Extract the (X, Y) coordinate from the center of the cell holding the provided text.  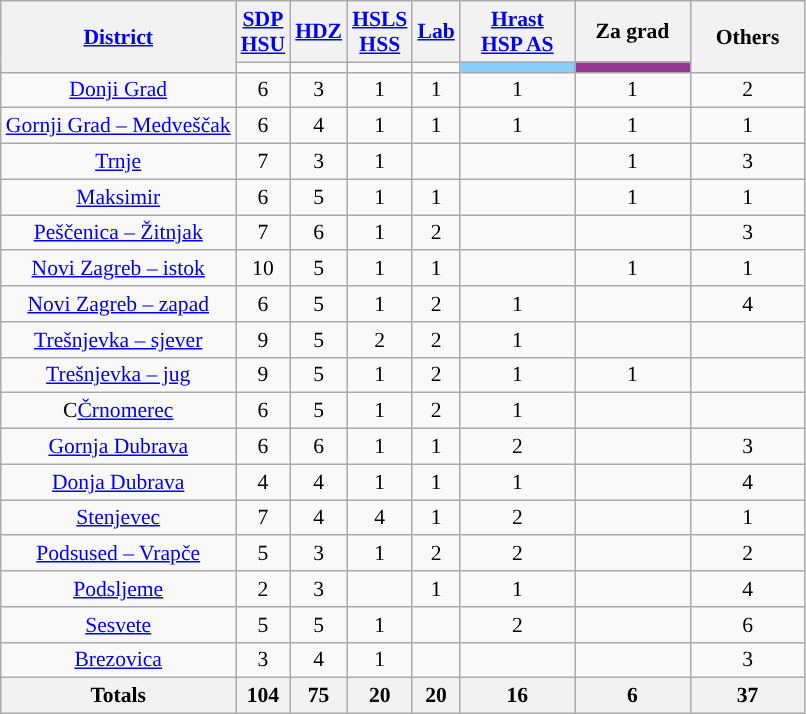
37 (748, 696)
Gornja Dubrava (118, 447)
Novi Zagreb – zapad (118, 304)
104 (264, 696)
Novi Zagreb – istok (118, 269)
District (118, 36)
Others (748, 36)
HDZ (318, 32)
Podsljeme (118, 589)
SDPHSU (264, 32)
Trnje (118, 162)
16 (518, 696)
75 (318, 696)
Gornji Grad – Medveščak (118, 126)
10 (264, 269)
Stenjevec (118, 518)
Peščenica – Žitnjak (118, 233)
Lab (436, 32)
Trešnjevka – sjever (118, 340)
Totals (118, 696)
Donja Dubrava (118, 482)
Sesvete (118, 625)
Trešnjevka – jug (118, 375)
Za grad (632, 32)
Maksimir (118, 197)
CČrnomerec (118, 411)
HSLSHSS (380, 32)
Donji Grad (118, 90)
Brezovica (118, 660)
Podsused – Vrapče (118, 554)
HrastHSP AS (518, 32)
